Return the (x, y) coordinate for the center point of the cell that contains the specified text.  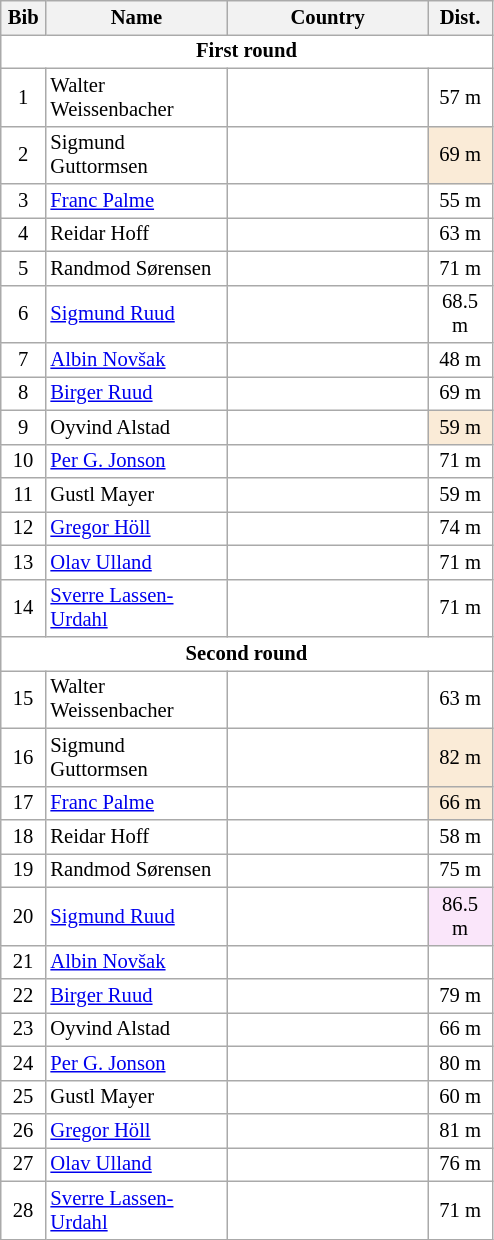
4 (24, 234)
19 (24, 870)
26 (24, 1131)
18 (24, 837)
21 (24, 962)
11 (24, 495)
First round (246, 51)
27 (24, 1164)
58 m (460, 837)
12 (24, 528)
5 (24, 268)
68.5 m (460, 314)
Bib (24, 17)
82 m (460, 757)
25 (24, 1097)
86.5 m (460, 916)
15 (24, 699)
74 m (460, 528)
13 (24, 562)
60 m (460, 1097)
Country (327, 17)
79 m (460, 995)
Name (136, 17)
17 (24, 803)
23 (24, 1029)
81 m (460, 1131)
10 (24, 461)
57 m (460, 97)
20 (24, 916)
Second round (246, 653)
6 (24, 314)
Dist. (460, 17)
14 (24, 608)
55 m (460, 201)
24 (24, 1063)
9 (24, 427)
75 m (460, 870)
8 (24, 393)
7 (24, 359)
48 m (460, 359)
3 (24, 201)
76 m (460, 1164)
22 (24, 995)
80 m (460, 1063)
1 (24, 97)
16 (24, 757)
28 (24, 1210)
2 (24, 155)
